For the text-containing cell, return its midpoint in [x, y] coordinate format. 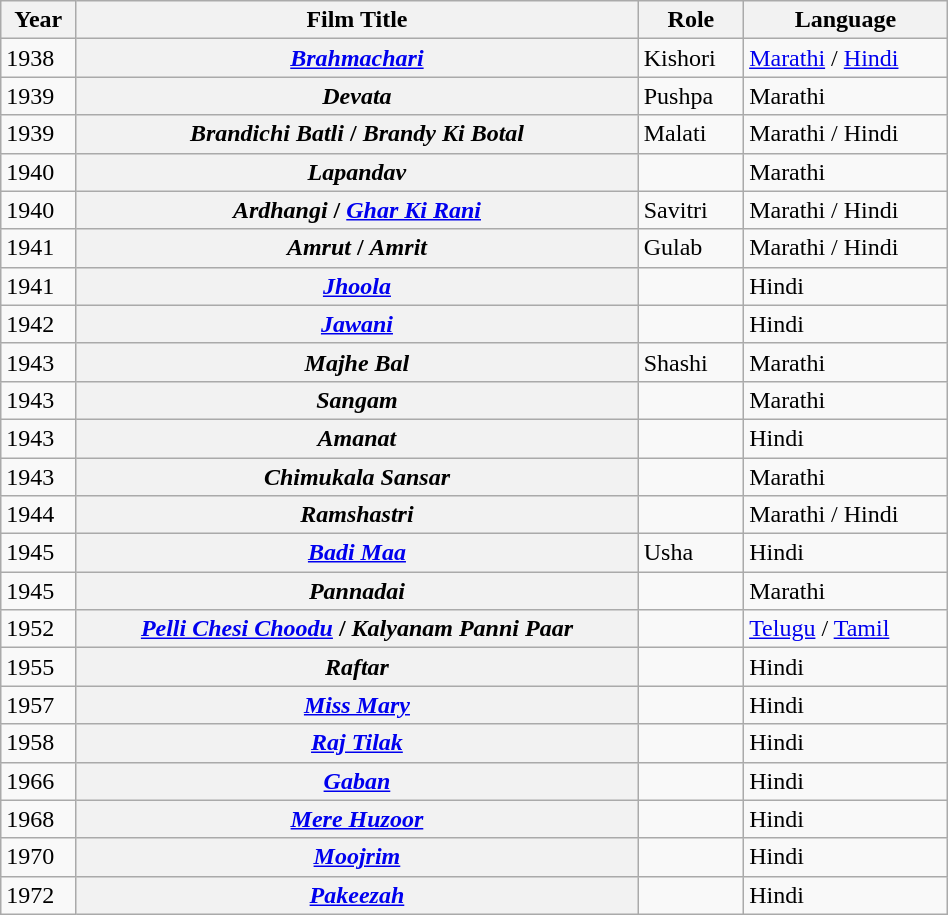
Ardhangi / Ghar Ki Rani [357, 210]
1958 [38, 743]
Majhe Bal [357, 362]
1955 [38, 667]
Devata [357, 96]
Language [846, 20]
1966 [38, 781]
Pushpa [690, 96]
Gulab [690, 248]
Mere Huzoor [357, 819]
Telugu / Tamil [846, 629]
Amrut / Amrit [357, 248]
Jawani [357, 324]
1938 [38, 58]
Miss Mary [357, 705]
Raj Tilak [357, 743]
1952 [38, 629]
1944 [38, 515]
Malati [690, 134]
Shashi [690, 362]
1968 [38, 819]
1942 [38, 324]
Ramshastri [357, 515]
1957 [38, 705]
Raftar [357, 667]
Chimukala Sansar [357, 477]
Usha [690, 553]
Lapandav [357, 172]
Role [690, 20]
Amanat [357, 438]
Badi Maa [357, 553]
Sangam [357, 400]
1972 [38, 895]
Pelli Chesi Choodu / Kalyanam Panni Paar [357, 629]
Moojrim [357, 857]
Kishori [690, 58]
Year [38, 20]
Gaban [357, 781]
Pannadai [357, 591]
Film Title [357, 20]
Pakeezah [357, 895]
1970 [38, 857]
Brahmachari [357, 58]
Savitri [690, 210]
Brandichi Batli / Brandy Ki Botal [357, 134]
Jhoola [357, 286]
